Provide the (X, Y) coordinate of the cell's center where the given text is located.  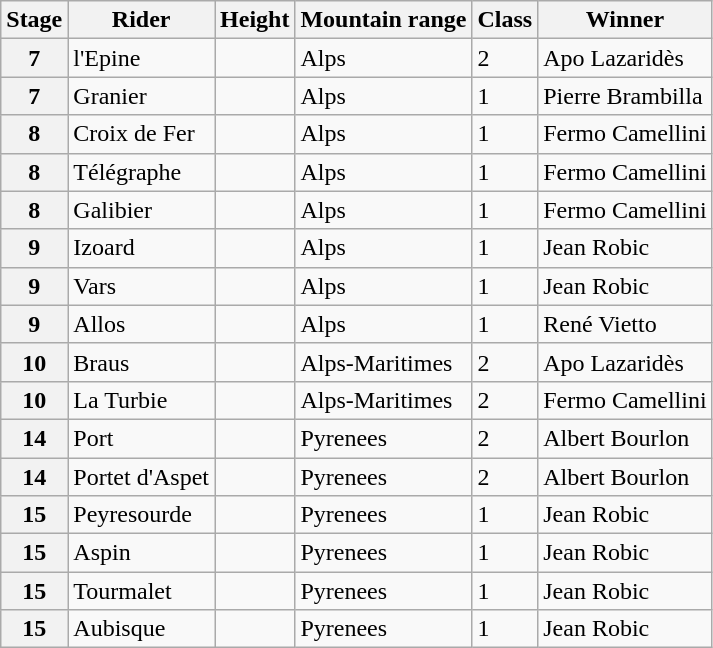
Class (505, 20)
Peyresourde (142, 515)
Allos (142, 324)
Izoard (142, 248)
l'Epine (142, 58)
Winner (625, 20)
Vars (142, 286)
Height (255, 20)
Télégraphe (142, 172)
Galibier (142, 210)
Braus (142, 362)
Tourmalet (142, 591)
Granier (142, 96)
Croix de Fer (142, 134)
Portet d'Aspet (142, 477)
La Turbie (142, 400)
Aubisque (142, 629)
René Vietto (625, 324)
Aspin (142, 553)
Port (142, 438)
Mountain range (384, 20)
Rider (142, 20)
Stage (34, 20)
Pierre Brambilla (625, 96)
